For the text-containing cell, return its midpoint in [x, y] coordinate format. 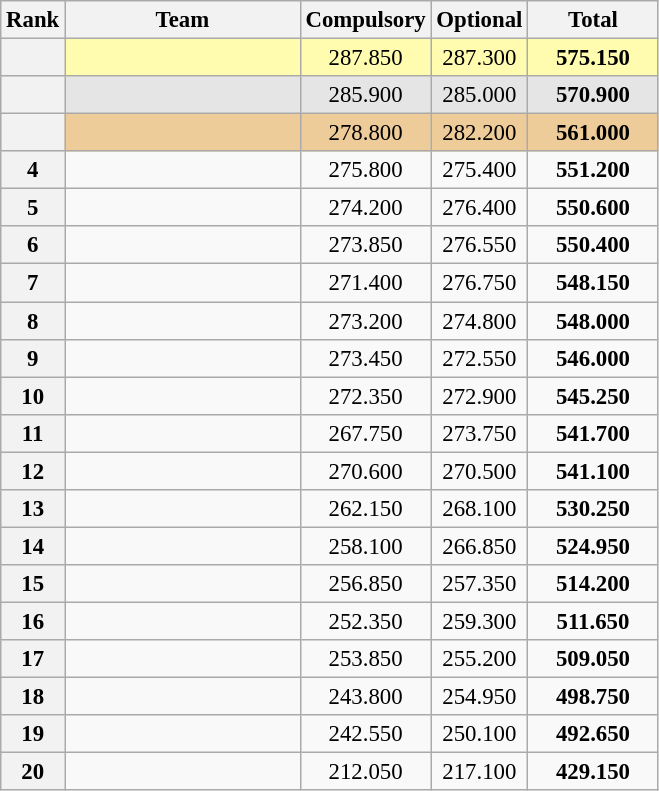
254.950 [480, 697]
Rank [33, 20]
16 [33, 621]
524.950 [594, 546]
287.300 [480, 58]
14 [33, 546]
274.800 [480, 321]
492.650 [594, 734]
285.000 [480, 95]
285.900 [366, 95]
15 [33, 584]
273.850 [366, 245]
10 [33, 396]
19 [33, 734]
253.850 [366, 659]
276.400 [480, 208]
Compulsory [366, 20]
550.400 [594, 245]
429.150 [594, 772]
541.100 [594, 471]
570.900 [594, 95]
276.550 [480, 245]
242.550 [366, 734]
7 [33, 283]
548.000 [594, 321]
546.000 [594, 358]
258.100 [366, 546]
Team [183, 20]
250.100 [480, 734]
4 [33, 170]
530.250 [594, 509]
11 [33, 433]
Total [594, 20]
262.150 [366, 509]
256.850 [366, 584]
266.850 [480, 546]
541.700 [594, 433]
511.650 [594, 621]
509.050 [594, 659]
Optional [480, 20]
8 [33, 321]
275.400 [480, 170]
252.350 [366, 621]
287.850 [366, 58]
243.800 [366, 697]
550.600 [594, 208]
17 [33, 659]
217.100 [480, 772]
272.350 [366, 396]
273.750 [480, 433]
259.300 [480, 621]
278.800 [366, 133]
271.400 [366, 283]
18 [33, 697]
255.200 [480, 659]
13 [33, 509]
20 [33, 772]
575.150 [594, 58]
272.900 [480, 396]
268.100 [480, 509]
282.200 [480, 133]
5 [33, 208]
275.800 [366, 170]
276.750 [480, 283]
270.500 [480, 471]
545.250 [594, 396]
274.200 [366, 208]
272.550 [480, 358]
548.150 [594, 283]
551.200 [594, 170]
273.200 [366, 321]
267.750 [366, 433]
514.200 [594, 584]
561.000 [594, 133]
9 [33, 358]
12 [33, 471]
6 [33, 245]
273.450 [366, 358]
270.600 [366, 471]
257.350 [480, 584]
212.050 [366, 772]
498.750 [594, 697]
